For the text-containing cell, return its midpoint in (x, y) coordinate format. 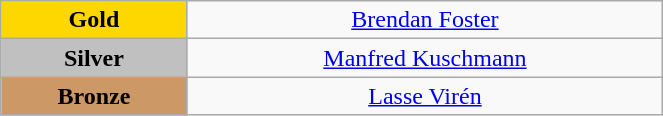
Gold (94, 20)
Brendan Foster (425, 20)
Lasse Virén (425, 96)
Silver (94, 58)
Bronze (94, 96)
Manfred Kuschmann (425, 58)
